Determine the (x, y) coordinate at the center of the cell enclosing the given text.  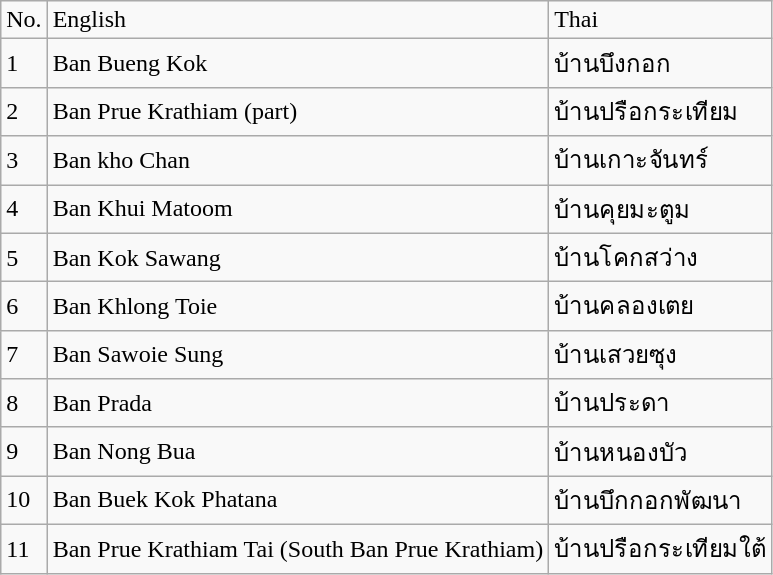
Ban Buek Kok Phatana (298, 500)
Ban Sawoie Sung (298, 354)
11 (24, 548)
6 (24, 306)
5 (24, 258)
English (298, 20)
บ้านปรือกระเทียมใต้ (660, 548)
9 (24, 452)
บ้านคุยมะตูม (660, 208)
Ban Khlong Toie (298, 306)
บ้านบึกกอกพัฒนา (660, 500)
4 (24, 208)
บ้านเกาะจันทร์ (660, 160)
Ban Prada (298, 404)
บ้านเสวยซุง (660, 354)
1 (24, 64)
Ban Prue Krathiam (part) (298, 112)
บ้านหนองบัว (660, 452)
8 (24, 404)
บ้านประดา (660, 404)
No. (24, 20)
2 (24, 112)
Thai (660, 20)
3 (24, 160)
บ้านโคกสว่าง (660, 258)
Ban kho Chan (298, 160)
Ban Kok Sawang (298, 258)
Ban Khui Matoom (298, 208)
บ้านปรือกระเทียม (660, 112)
Ban Prue Krathiam Tai (South Ban Prue Krathiam) (298, 548)
บ้านบึงกอก (660, 64)
บ้านคลองเตย (660, 306)
Ban Nong Bua (298, 452)
Ban Bueng Kok (298, 64)
7 (24, 354)
10 (24, 500)
